For the text-containing cell, return its midpoint in [X, Y] coordinate format. 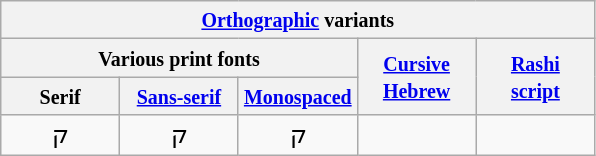
Orthographic variants [298, 20]
CursiveHebrew [416, 77]
Sans-serif [180, 96]
Rashiscript [536, 77]
Serif [60, 96]
Various print fonts [179, 58]
Monospaced [298, 96]
